From the cell containing the given text, extract its center point as (X, Y) coordinate. 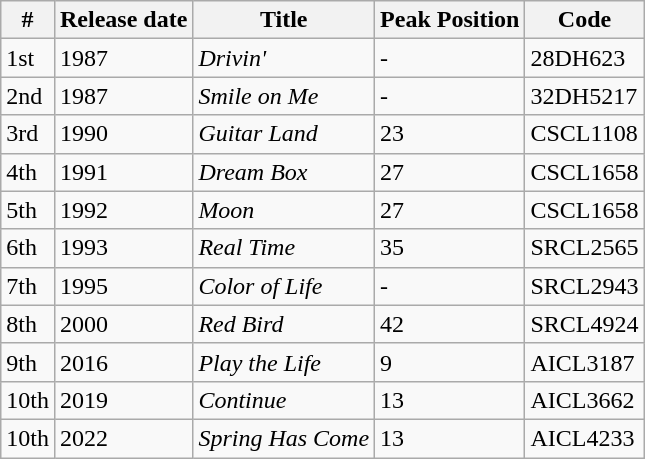
32DH5217 (584, 96)
Peak Position (450, 20)
2000 (123, 324)
Moon (284, 210)
28DH623 (584, 58)
Title (284, 20)
1991 (123, 172)
23 (450, 134)
9 (450, 362)
4th (28, 172)
Release date (123, 20)
Spring Has Come (284, 438)
2019 (123, 400)
1990 (123, 134)
2nd (28, 96)
2022 (123, 438)
5th (28, 210)
8th (28, 324)
SRCL2565 (584, 248)
7th (28, 286)
AICL4233 (584, 438)
Drivin' (284, 58)
2016 (123, 362)
Code (584, 20)
AICL3187 (584, 362)
9th (28, 362)
Color of Life (284, 286)
Continue (284, 400)
Guitar Land (284, 134)
35 (450, 248)
Smile on Me (284, 96)
1st (28, 58)
Play the Life (284, 362)
Red Bird (284, 324)
1995 (123, 286)
6th (28, 248)
Real Time (284, 248)
Dream Box (284, 172)
# (28, 20)
42 (450, 324)
1993 (123, 248)
1992 (123, 210)
SRCL2943 (584, 286)
AICL3662 (584, 400)
CSCL1108 (584, 134)
SRCL4924 (584, 324)
3rd (28, 134)
